Scan for the cell matching the given text and deliver its (x, y) coordinate at center. 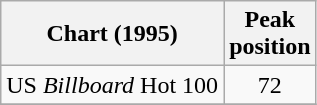
US Billboard Hot 100 (112, 85)
72 (270, 85)
Chart (1995) (112, 34)
Peakposition (270, 34)
